Search for the cell housing the specified text and yield its [x, y] center coordinate. 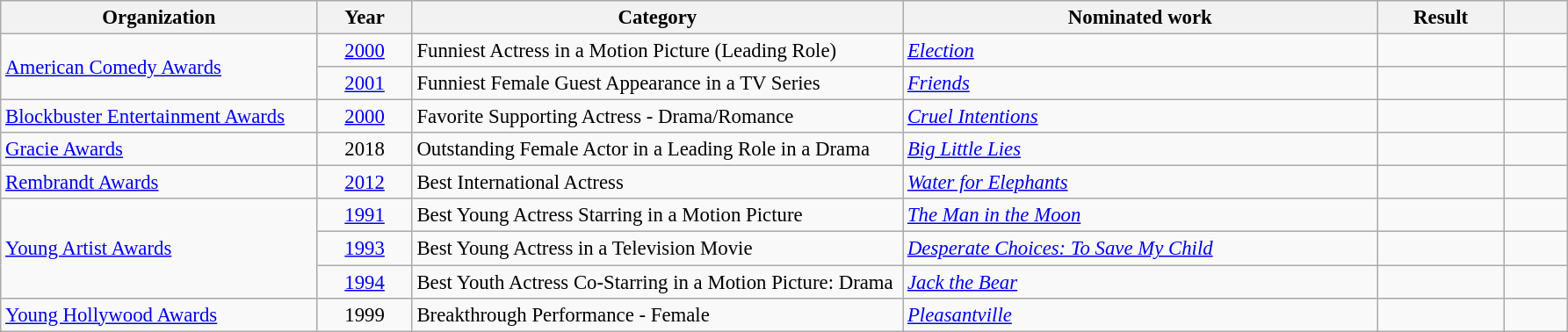
1991 [365, 215]
Water for Elephants [1140, 183]
Rembrandt Awards [159, 183]
Organization [159, 18]
The Man in the Moon [1140, 215]
2018 [365, 149]
Best Young Actress Starring in a Motion Picture [657, 215]
Breakthrough Performance - Female [657, 314]
Favorite Supporting Actress - Drama/Romance [657, 117]
Desperate Choices: To Save My Child [1140, 249]
Category [657, 18]
American Comedy Awards [159, 67]
Year [365, 18]
Best International Actress [657, 183]
1993 [365, 249]
Friends [1140, 83]
Cruel Intentions [1140, 117]
1999 [365, 314]
Nominated work [1140, 18]
1994 [365, 282]
Young Hollywood Awards [159, 314]
Blockbuster Entertainment Awards [159, 117]
2001 [365, 83]
Result [1441, 18]
Outstanding Female Actor in a Leading Role in a Drama [657, 149]
Election [1140, 51]
Jack the Bear [1140, 282]
2012 [365, 183]
Big Little Lies [1140, 149]
Best Young Actress in a Television Movie [657, 249]
Young Artist Awards [159, 248]
Best Youth Actress Co-Starring in a Motion Picture: Drama [657, 282]
Funniest Female Guest Appearance in a TV Series [657, 83]
Gracie Awards [159, 149]
Funniest Actress in a Motion Picture (Leading Role) [657, 51]
Pleasantville [1140, 314]
